Output the [X, Y] coordinate of the center of the cell containing the given text.  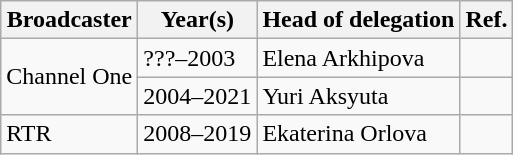
2004–2021 [198, 96]
Ekaterina Orlova [358, 134]
Elena Arkhipova [358, 58]
RTR [70, 134]
Ref. [486, 20]
Year(s) [198, 20]
Head of delegation [358, 20]
Yuri Aksyuta [358, 96]
Broadcaster [70, 20]
???–2003 [198, 58]
2008–2019 [198, 134]
Channel One [70, 77]
